Extract the (X, Y) coordinate from the center of the cell holding the provided text.  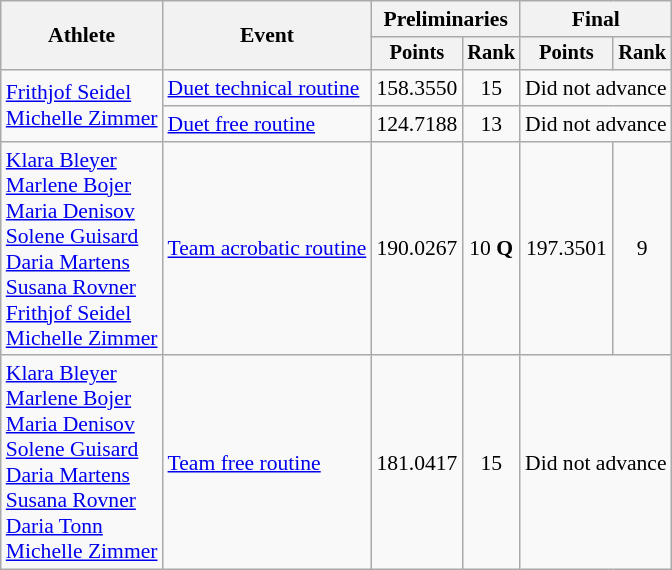
158.3550 (416, 88)
Klara BleyerMarlene BojerMaria DenisovSolene GuisardDaria MartensSusana RovnerFrithjof SeidelMichelle Zimmer (82, 249)
Event (268, 36)
Preliminaries (446, 19)
181.0417 (416, 463)
Team free routine (268, 463)
10 Q (491, 249)
190.0267 (416, 249)
Frithjof SeidelMichelle Zimmer (82, 106)
9 (642, 249)
197.3501 (566, 249)
Duet free routine (268, 124)
Athlete (82, 36)
Klara BleyerMarlene BojerMaria DenisovSolene GuisardDaria MartensSusana RovnerDaria TonnMichelle Zimmer (82, 463)
Final (596, 19)
Duet technical routine (268, 88)
Team acrobatic routine (268, 249)
13 (491, 124)
124.7188 (416, 124)
